Provide the (x, y) coordinate of the cell's center where the given text is located.  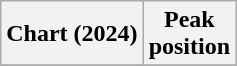
Peakposition (189, 34)
Chart (2024) (72, 34)
